Determine the (x, y) coordinate at the center of the cell enclosing the given text.  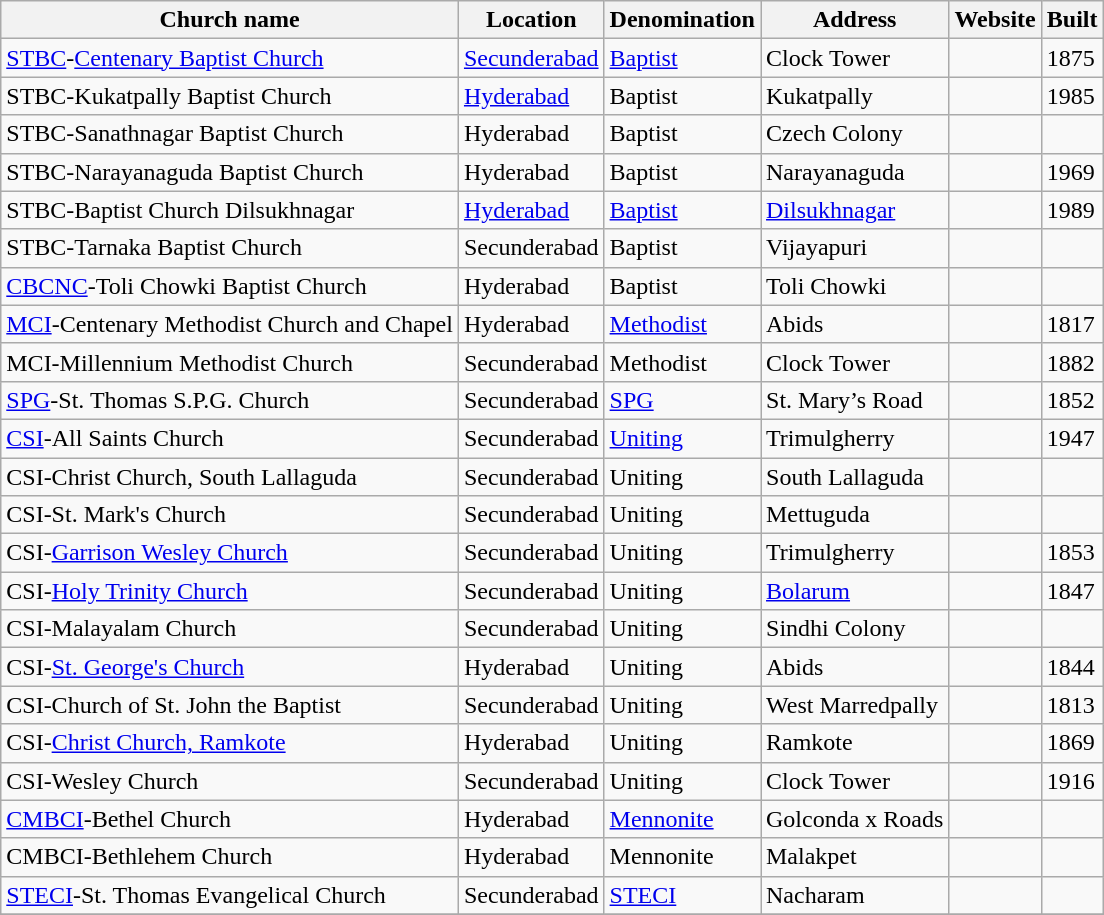
Narayanaguda (854, 172)
CSI-St. Mark's Church (230, 515)
STBC-Baptist Church Dilsukhnagar (230, 210)
Malakpet (854, 857)
STBC-Tarnaka Baptist Church (230, 248)
CBCNC-Toli Chowki Baptist Church (230, 286)
CSI-Christ Church, Ramkote (230, 743)
1817 (1072, 324)
Golconda x Roads (854, 819)
Bolarum (854, 591)
1916 (1072, 781)
CSI-Malayalam Church (230, 629)
1989 (1072, 210)
South Lallaguda (854, 477)
1813 (1072, 705)
Nacharam (854, 895)
Church name (230, 20)
CSI-Garrison Wesley Church (230, 553)
Dilsukhnagar (854, 210)
1875 (1072, 58)
Kukatpally (854, 96)
STBC-Kukatpally Baptist Church (230, 96)
Denomination (682, 20)
1882 (1072, 362)
1853 (1072, 553)
CMBCI-Bethel Church (230, 819)
1844 (1072, 667)
Website (995, 20)
West Marredpally (854, 705)
STBC-Centenary Baptist Church (230, 58)
Sindhi Colony (854, 629)
STECI (682, 895)
STECI-St. Thomas Evangelical Church (230, 895)
Mettuguda (854, 515)
Czech Colony (854, 134)
STBC-Sanathnagar Baptist Church (230, 134)
SPG-St. Thomas S.P.G. Church (230, 400)
1947 (1072, 438)
Location (531, 20)
CSI-Wesley Church (230, 781)
CMBCI-Bethlehem Church (230, 857)
1969 (1072, 172)
1852 (1072, 400)
CSI-Church of St. John the Baptist (230, 705)
Toli Chowki (854, 286)
CSI-Christ Church, South Lallaguda (230, 477)
Vijayapuri (854, 248)
1847 (1072, 591)
MCI-Centenary Methodist Church and Chapel (230, 324)
CSI-St. George's Church (230, 667)
STBC-Narayanaguda Baptist Church (230, 172)
CSI-Holy Trinity Church (230, 591)
CSI-All Saints Church (230, 438)
St. Mary’s Road (854, 400)
SPG (682, 400)
1985 (1072, 96)
Address (854, 20)
MCI-Millennium Methodist Church (230, 362)
Built (1072, 20)
Ramkote (854, 743)
1869 (1072, 743)
